Detect which cell encompasses the target text, then output its (x, y) center coordinate. 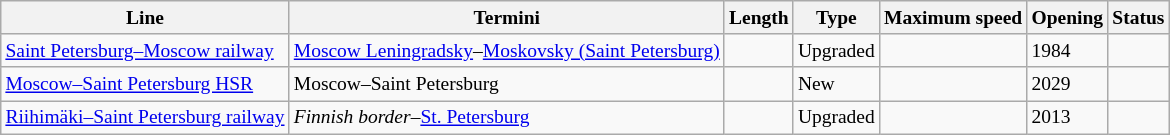
Saint Petersburg–Moscow railway (145, 50)
Moscow Leningradsky–Moskovsky (Saint Petersburg) (506, 50)
Line (145, 18)
New (836, 84)
2013 (1068, 118)
Status (1138, 18)
Riihimäki–Saint Petersburg railway (145, 118)
Moscow–Saint Petersburg HSR (145, 84)
Length (758, 18)
Termini (506, 18)
Finnish border–St. Petersburg (506, 118)
Moscow–Saint Petersburg (506, 84)
Type (836, 18)
2029 (1068, 84)
Opening (1068, 18)
1984 (1068, 50)
Maximum speed (952, 18)
